Detect which cell encompasses the target text, then output its (X, Y) center coordinate. 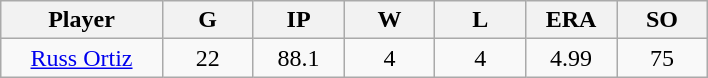
4.99 (572, 58)
ERA (572, 20)
SO (662, 20)
W (390, 20)
22 (208, 58)
IP (298, 20)
G (208, 20)
Player (82, 20)
75 (662, 58)
L (480, 20)
88.1 (298, 58)
Russ Ortiz (82, 58)
